Search for the cell housing the specified text and yield its [X, Y] center coordinate. 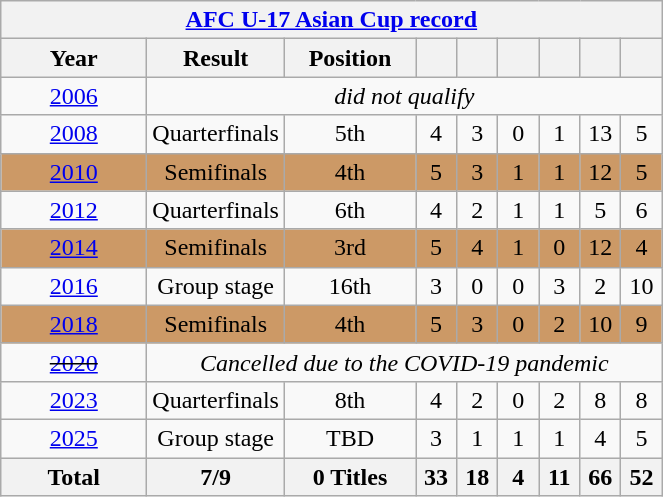
did not qualify [404, 96]
2008 [74, 134]
2016 [74, 286]
2014 [74, 248]
0 Titles [350, 477]
2006 [74, 96]
9 [642, 324]
5th [350, 134]
6th [350, 210]
Result [216, 58]
Year [74, 58]
52 [642, 477]
16th [350, 286]
2018 [74, 324]
Total [74, 477]
TBD [350, 438]
2012 [74, 210]
8th [350, 400]
2025 [74, 438]
AFC U-17 Asian Cup record [332, 20]
6 [642, 210]
Cancelled due to the COVID-19 pandemic [404, 362]
33 [436, 477]
Position [350, 58]
18 [478, 477]
11 [560, 477]
2020 [74, 362]
3rd [350, 248]
13 [600, 134]
2010 [74, 172]
66 [600, 477]
2023 [74, 400]
7/9 [216, 477]
